Locate the cell with the specified text and output its (X, Y) center coordinate. 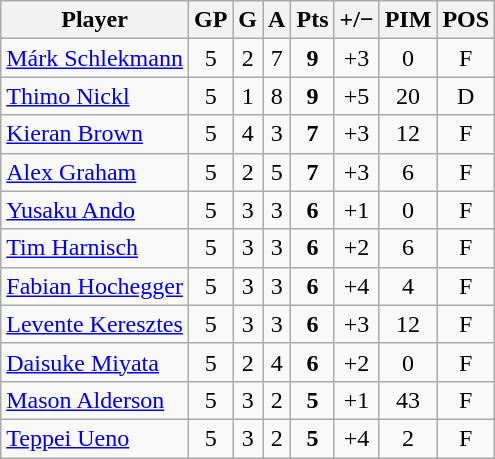
Pts (312, 20)
D (466, 96)
Fabian Hochegger (95, 286)
+/− (356, 20)
Daisuke Miyata (95, 362)
A (277, 20)
GP (210, 20)
PIM (408, 20)
20 (408, 96)
Levente Keresztes (95, 324)
POS (466, 20)
+5 (356, 96)
Márk Schlekmann (95, 58)
G (248, 20)
Player (95, 20)
Teppei Ueno (95, 438)
1 (248, 96)
Tim Harnisch (95, 248)
8 (277, 96)
Kieran Brown (95, 134)
Mason Alderson (95, 400)
Thimo Nickl (95, 96)
Yusaku Ando (95, 210)
Alex Graham (95, 172)
43 (408, 400)
